From the cell containing the given text, extract its center point as (X, Y) coordinate. 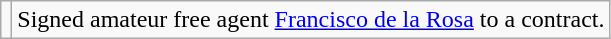
Signed amateur free agent Francisco de la Rosa to a contract. (311, 20)
